Output the (X, Y) coordinate of the center of the cell containing the given text.  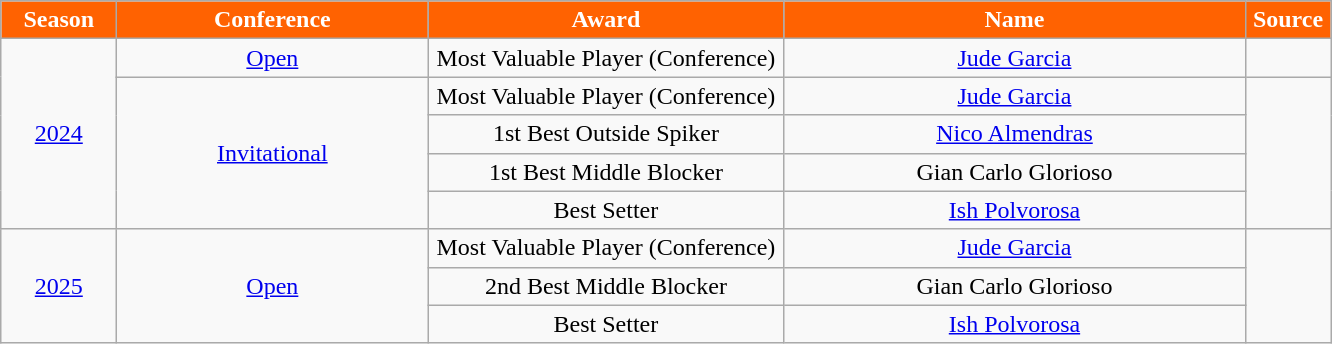
Invitational (272, 153)
1st Best Outside Spiker (606, 134)
Season (59, 20)
Name (1014, 20)
2024 (59, 134)
Source (1288, 20)
Nico Almendras (1014, 134)
2025 (59, 286)
Award (606, 20)
Conference (272, 20)
1st Best Middle Blocker (606, 172)
2nd Best Middle Blocker (606, 286)
